Identify which cell holds the provided text, then report its [X, Y] central coordinate. 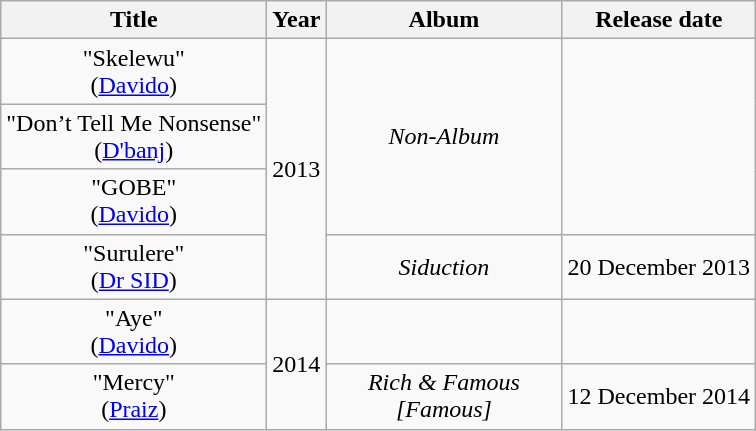
"Mercy" (Praiz) [134, 396]
Title [134, 20]
"GOBE" (Davido) [134, 202]
"Aye" (Davido) [134, 332]
Release date [659, 20]
"Don’t Tell Me Nonsense" (D'banj) [134, 136]
Siduction [444, 266]
"Skelewu" (Davido) [134, 72]
2014 [296, 364]
Rich & Famous [Famous] [444, 396]
Album [444, 20]
20 December 2013 [659, 266]
2013 [296, 169]
"Surulere" (Dr SID) [134, 266]
Year [296, 20]
12 December 2014 [659, 396]
Non-Album [444, 136]
